Output the [X, Y] coordinate of the center of the cell containing the given text.  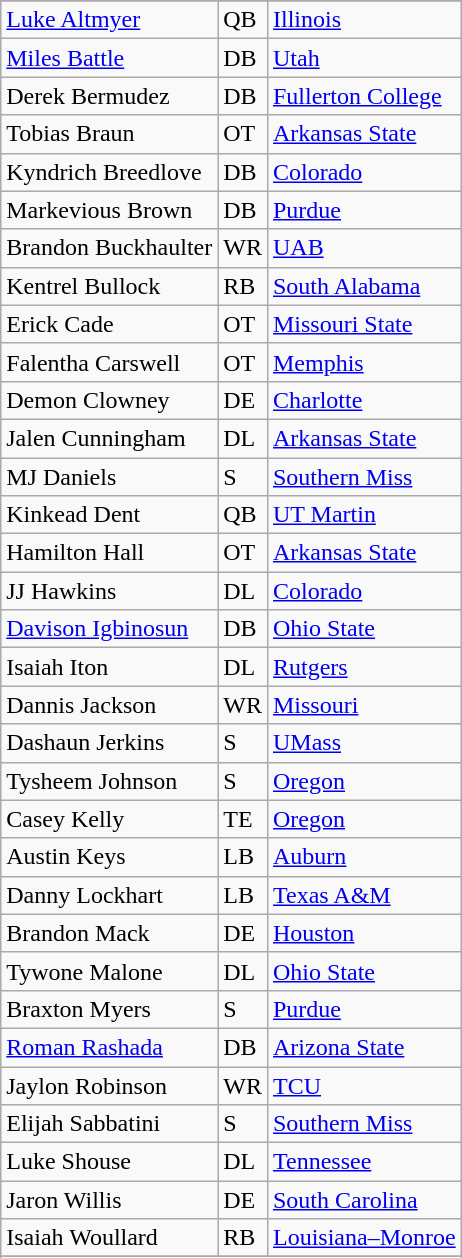
Miles Battle [110, 58]
JJ Hawkins [110, 591]
Davison Igbinosun [110, 629]
Brandon Buckhaulter [110, 248]
Jaron Willis [110, 1200]
UAB [364, 248]
Charlotte [364, 400]
Derek Bermudez [110, 96]
Illinois [364, 20]
Houston [364, 933]
Falentha Carswell [110, 362]
TE [243, 819]
Kyndrich Breedlove [110, 172]
Brandon Mack [110, 933]
Arizona State [364, 1047]
Missouri State [364, 324]
Auburn [364, 857]
Tobias Braun [110, 134]
Danny Lockhart [110, 895]
TCU [364, 1085]
Braxton Myers [110, 1009]
Tysheem Johnson [110, 781]
Casey Kelly [110, 819]
Jaylon Robinson [110, 1085]
Louisiana–Monroe [364, 1238]
Isaiah Woullard [110, 1238]
Hamilton Hall [110, 553]
Fullerton College [364, 96]
UMass [364, 743]
Memphis [364, 362]
Kinkead Dent [110, 515]
Demon Clowney [110, 400]
Dannis Jackson [110, 705]
Luke Shouse [110, 1162]
UT Martin [364, 515]
South Carolina [364, 1200]
Luke Altmyer [110, 20]
MJ Daniels [110, 477]
Kentrel Bullock [110, 286]
Isaiah Iton [110, 667]
Tennessee [364, 1162]
Elijah Sabbatini [110, 1124]
Jalen Cunningham [110, 438]
Rutgers [364, 667]
Dashaun Jerkins [110, 743]
Texas A&M [364, 895]
Erick Cade [110, 324]
Missouri [364, 705]
Markevious Brown [110, 210]
Austin Keys [110, 857]
South Alabama [364, 286]
Roman Rashada [110, 1047]
Tywone Malone [110, 971]
Utah [364, 58]
